Detect which cell encompasses the target text, then output its [X, Y] center coordinate. 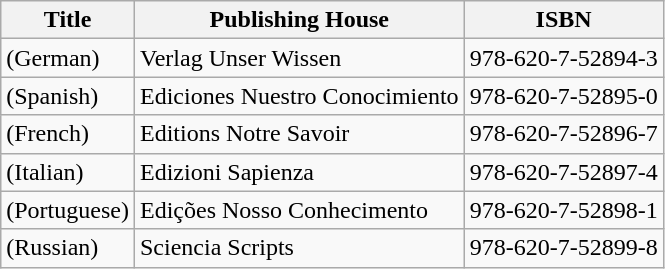
Editions Notre Savoir [299, 134]
Sciencia Scripts [299, 248]
(Spanish) [68, 96]
978-620-7-52899-8 [564, 248]
978-620-7-52897-4 [564, 172]
(French) [68, 134]
(Portuguese) [68, 210]
(Italian) [68, 172]
978-620-7-52894-3 [564, 58]
978-620-7-52898-1 [564, 210]
Title [68, 20]
(German) [68, 58]
978-620-7-52895-0 [564, 96]
Publishing House [299, 20]
Ediciones Nuestro Conocimiento [299, 96]
Verlag Unser Wissen [299, 58]
Edizioni Sapienza [299, 172]
ISBN [564, 20]
Edições Nosso Conhecimento [299, 210]
978-620-7-52896-7 [564, 134]
(Russian) [68, 248]
